Extract the (X, Y) coordinate from the center of the cell holding the provided text.  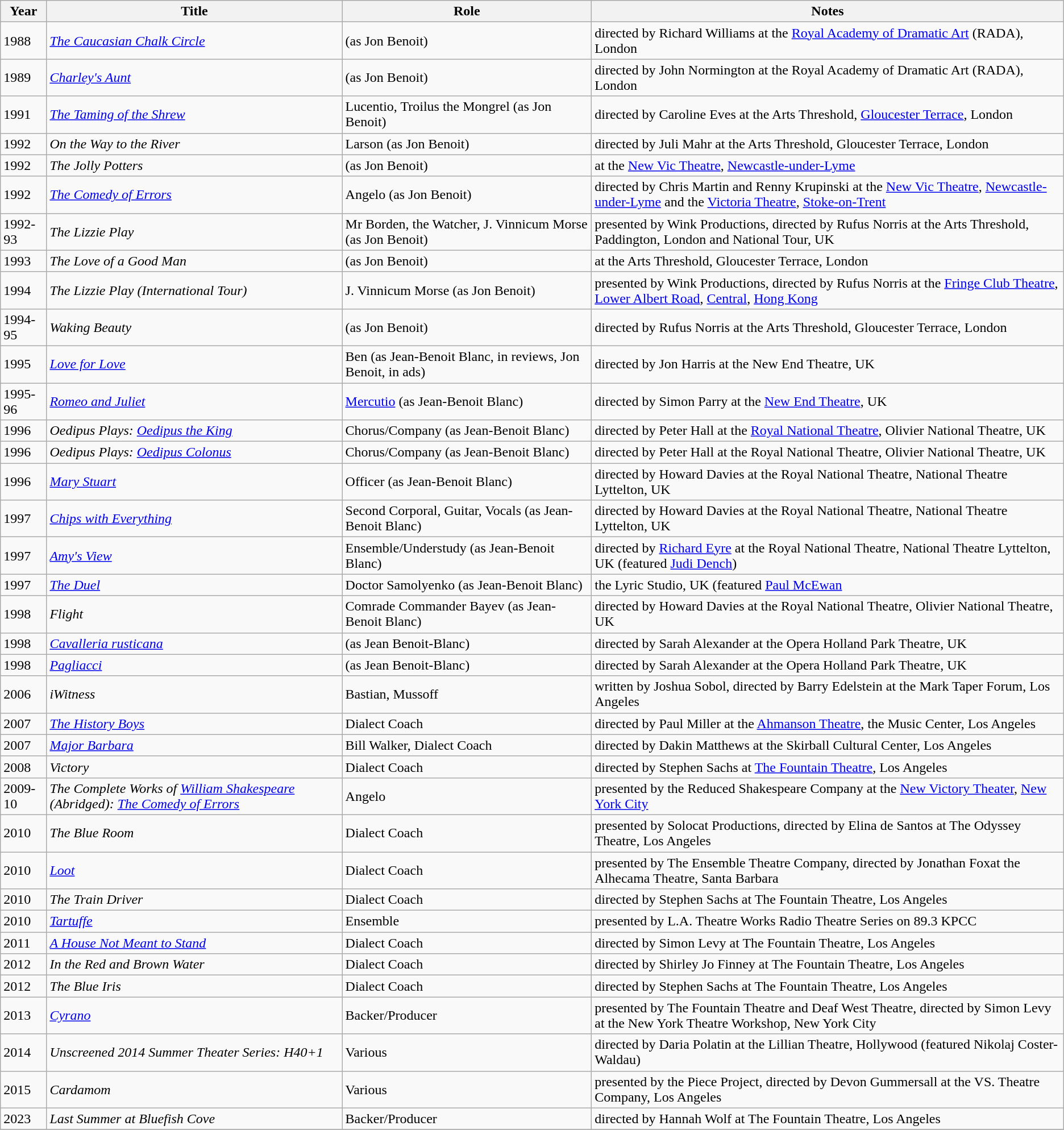
Mr Borden, the Watcher, J. Vinnicum Morse (as Jon Benoit) (467, 232)
Angelo (as Jon Benoit) (467, 194)
1991 (24, 115)
Lucentio, Troilus the Mongrel (as Jon Benoit) (467, 115)
iWitness (194, 695)
The Lizzie Play (194, 232)
The Blue Room (194, 833)
Mercutio (as Jean-Benoit Blanc) (467, 401)
The Complete Works of William Shakespeare (Abridged): The Comedy of Errors (194, 796)
Cardamom (194, 1089)
presented by The Ensemble Theatre Company, directed by Jonathan Foxat the Alhecama Theatre, Santa Barbara (828, 870)
Second Corporal, Guitar, Vocals (as Jean-Benoit Blanc) (467, 518)
Romeo and Juliet (194, 401)
presented by L.A. Theatre Works Radio Theatre Series on 89.3 KPCC (828, 921)
directed by Richard Williams at the Royal Academy of Dramatic Art (RADA), London (828, 41)
Year (24, 11)
directed by Simon Parry at the New End Theatre, UK (828, 401)
The Taming of the Shrew (194, 115)
The Jolly Potters (194, 165)
1989 (24, 77)
directed by Shirley Jo Finney at The Fountain Theatre, Los Angeles (828, 965)
1995 (24, 364)
A House Not Meant to Stand (194, 943)
presented by the Reduced Shakespeare Company at the New Victory Theater, New York City (828, 796)
Cyrano (194, 1015)
2013 (24, 1015)
Oedipus Plays: Oedipus Colonus (194, 452)
presented by Solocat Productions, directed by Elina de Santos at The Odyssey Theatre, Los Angeles (828, 833)
The Train Driver (194, 900)
presented by Wink Productions, directed by Rufus Norris at the Fringe Club Theatre, Lower Albert Road, Central, Hong Kong (828, 290)
Flight (194, 614)
2023 (24, 1119)
Mary Stuart (194, 482)
The Love of a Good Man (194, 261)
Unscreened 2014 Summer Theater Series: H40+1 (194, 1053)
the Lyric Studio, UK (featured Paul McEwan (828, 585)
J. Vinnicum Morse (as Jon Benoit) (467, 290)
The Comedy of Errors (194, 194)
Ensemble (467, 921)
written by Joshua Sobol, directed by Barry Edelstein at the Mark Taper Forum, Los Angeles (828, 695)
2011 (24, 943)
Angelo (467, 796)
presented by The Fountain Theatre and Deaf West Theatre, directed by Simon Levy at the New York Theatre Workshop, New York City (828, 1015)
directed by Caroline Eves at the Arts Threshold, Gloucester Terrace, London (828, 115)
Amy's View (194, 556)
1994-95 (24, 327)
directed by Simon Levy at The Fountain Theatre, Los Angeles (828, 943)
Ensemble/Understudy (as Jean-Benoit Blanc) (467, 556)
Victory (194, 767)
1994 (24, 290)
2015 (24, 1089)
directed by Paul Miller at the Ahmanson Theatre, the Music Center, Los Angeles (828, 724)
Role (467, 11)
presented by Wink Productions, directed by Rufus Norris at the Arts Threshold, Paddington, London and National Tour, UK (828, 232)
Waking Beauty (194, 327)
2014 (24, 1053)
Love for Love (194, 364)
Notes (828, 11)
1993 (24, 261)
2008 (24, 767)
directed by Jon Harris at the New End Theatre, UK (828, 364)
directed by Rufus Norris at the Arts Threshold, Gloucester Terrace, London (828, 327)
The Caucasian Chalk Circle (194, 41)
directed by Daria Polatin at the Lillian Theatre, Hollywood (featured Nikolaj Coster-Waldau) (828, 1053)
In the Red and Brown Water (194, 965)
2006 (24, 695)
Title (194, 11)
Tartuffe (194, 921)
directed by Howard Davies at the Royal National Theatre, Olivier National Theatre, UK (828, 614)
1995-96 (24, 401)
The Blue Iris (194, 986)
directed by Chris Martin and Renny Krupinski at the New Vic Theatre, Newcastle-under-Lyme and the Victoria Theatre, Stoke-on-Trent (828, 194)
Last Summer at Bluefish Cove (194, 1119)
presented by the Piece Project, directed by Devon Gummersall at the VS. Theatre Company, Los Angeles (828, 1089)
Doctor Samolyenko (as Jean-Benoit Blanc) (467, 585)
Bastian, Mussoff (467, 695)
directed by Hannah Wolf at The Fountain Theatre, Los Angeles (828, 1119)
directed by Richard Eyre at the Royal National Theatre, National Theatre Lyttelton, UK (featured Judi Dench) (828, 556)
On the Way to the River (194, 144)
1992-93 (24, 232)
directed by John Normington at the Royal Academy of Dramatic Art (RADA), London (828, 77)
Loot (194, 870)
Chips with Everything (194, 518)
directed by Juli Mahr at the Arts Threshold, Gloucester Terrace, London (828, 144)
at the Arts Threshold, Gloucester Terrace, London (828, 261)
2009-10 (24, 796)
Pagliacci (194, 665)
directed by Dakin Matthews at the Skirball Cultural Center, Los Angeles (828, 745)
Officer (as Jean-Benoit Blanc) (467, 482)
The History Boys (194, 724)
Cavalleria rusticana (194, 643)
Bill Walker, Dialect Coach (467, 745)
Oedipus Plays: Oedipus the King (194, 431)
Larson (as Jon Benoit) (467, 144)
Comrade Commander Bayev (as Jean-Benoit Blanc) (467, 614)
Ben (as Jean-Benoit Blanc, in reviews, Jon Benoit, in ads) (467, 364)
The Lizzie Play (International Tour) (194, 290)
Major Barbara (194, 745)
at the New Vic Theatre, Newcastle-under-Lyme (828, 165)
1988 (24, 41)
The Duel (194, 585)
Charley's Aunt (194, 77)
